Return (X, Y) of the center of cell containing provided text 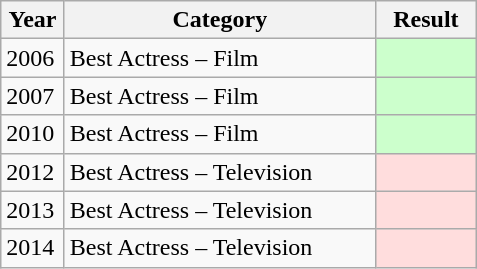
2007 (33, 96)
2013 (33, 210)
2006 (33, 58)
Year (33, 20)
2012 (33, 172)
2014 (33, 248)
Result (426, 20)
2010 (33, 134)
Category (220, 20)
